Scan for the cell matching the given text and deliver its [X, Y] coordinate at center. 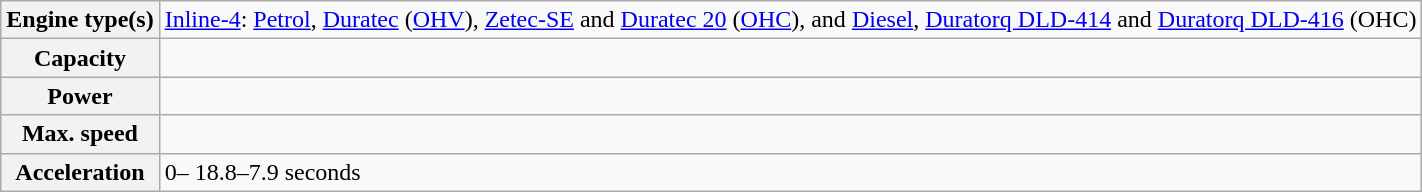
Acceleration [80, 172]
Capacity [80, 58]
Max. speed [80, 134]
0– 18.8–7.9 seconds [790, 172]
Power [80, 96]
Inline-4: Petrol, Duratec (OHV), Zetec-SE and Duratec 20 (OHC), and Diesel, Duratorq DLD-414 and Duratorq DLD-416 (OHC) [790, 20]
Engine type(s) [80, 20]
